Locate the cell with the specified text and output its (X, Y) center coordinate. 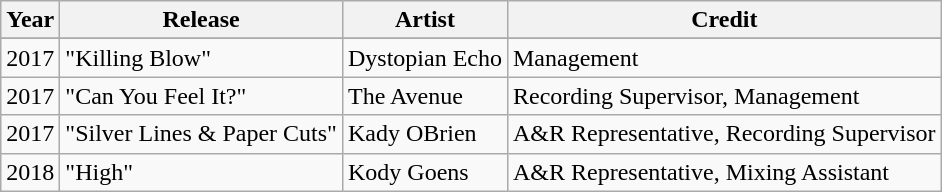
Kady OBrien (424, 134)
Year (30, 20)
"Killing Blow" (202, 58)
Artist (424, 20)
"High" (202, 172)
"Silver Lines & Paper Cuts" (202, 134)
Dystopian Echo (424, 58)
"Can You Feel It?" (202, 96)
2018 (30, 172)
The Avenue (424, 96)
A&R Representative, Recording Supervisor (724, 134)
A&R Representative, Mixing Assistant (724, 172)
Release (202, 20)
Management (724, 58)
Kody Goens (424, 172)
Recording Supervisor, Management (724, 96)
Credit (724, 20)
